Provide the (x, y) coordinate of the cell's center where the given text is located.  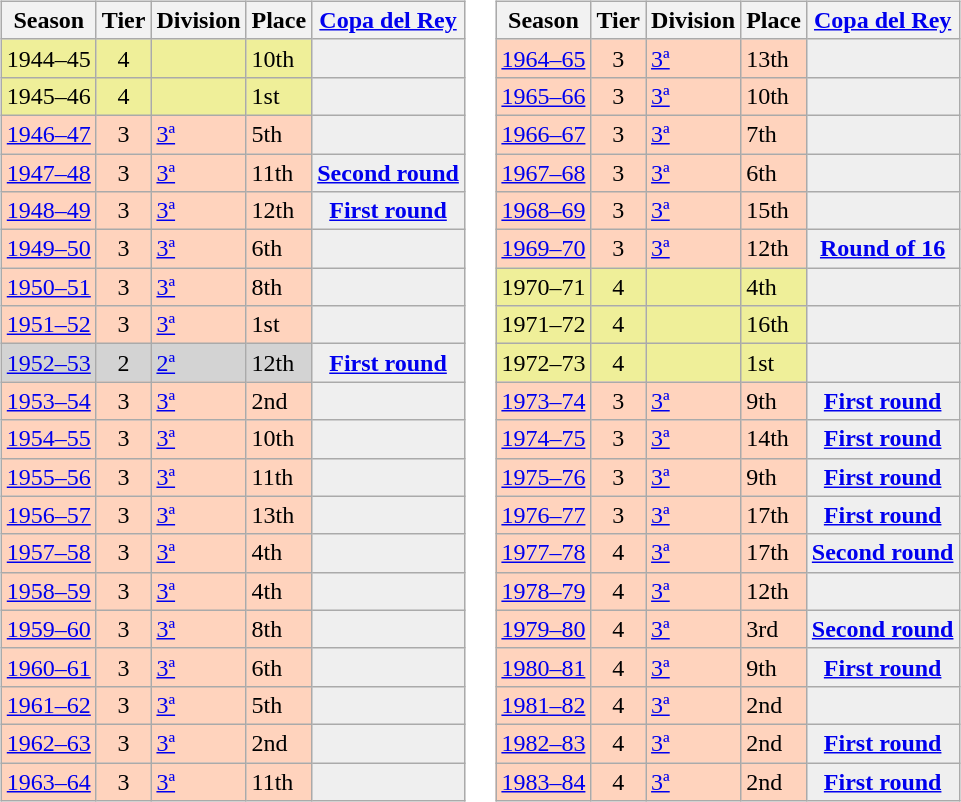
1951–52 (48, 325)
1955–56 (48, 477)
7th (774, 134)
1974–75 (544, 439)
1958–59 (48, 591)
1978–79 (544, 591)
2 (124, 363)
1950–51 (48, 287)
1971–72 (544, 325)
1953–54 (48, 401)
1983–84 (544, 781)
1979–80 (544, 629)
15th (774, 211)
1948–49 (48, 211)
1970–71 (544, 287)
1964–65 (544, 58)
1967–68 (544, 173)
3rd (774, 629)
1954–55 (48, 439)
1959–60 (48, 629)
1944–45 (48, 58)
1957–58 (48, 553)
1949–50 (48, 249)
1956–57 (48, 515)
1962–63 (48, 743)
1982–83 (544, 743)
1973–74 (544, 401)
1980–81 (544, 667)
1952–53 (48, 363)
1963–64 (48, 781)
1977–78 (544, 553)
Round of 16 (882, 249)
1972–73 (544, 363)
1947–48 (48, 173)
1961–62 (48, 705)
2ª (198, 363)
1965–66 (544, 96)
1945–46 (48, 96)
1966–67 (544, 134)
14th (774, 439)
1960–61 (48, 667)
16th (774, 325)
1946–47 (48, 134)
1981–82 (544, 705)
1968–69 (544, 211)
1976–77 (544, 515)
1975–76 (544, 477)
1969–70 (544, 249)
